For the text-containing cell, return its midpoint in (x, y) coordinate format. 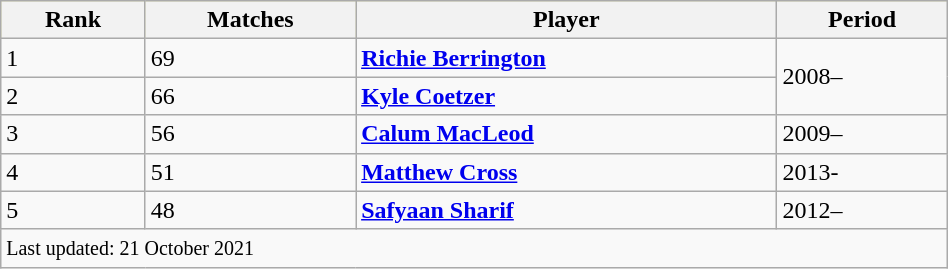
5 (73, 210)
69 (250, 58)
3 (73, 134)
2 (73, 96)
66 (250, 96)
Rank (73, 20)
48 (250, 210)
2012– (862, 210)
Matthew Cross (566, 172)
56 (250, 134)
51 (250, 172)
Kyle Coetzer (566, 96)
2013- (862, 172)
2008– (862, 77)
Last updated: 21 October 2021 (474, 248)
1 (73, 58)
Richie Berrington (566, 58)
4 (73, 172)
Calum MacLeod (566, 134)
Safyaan Sharif (566, 210)
2009– (862, 134)
Period (862, 20)
Player (566, 20)
Matches (250, 20)
